For the text-containing cell, return its midpoint in (x, y) coordinate format. 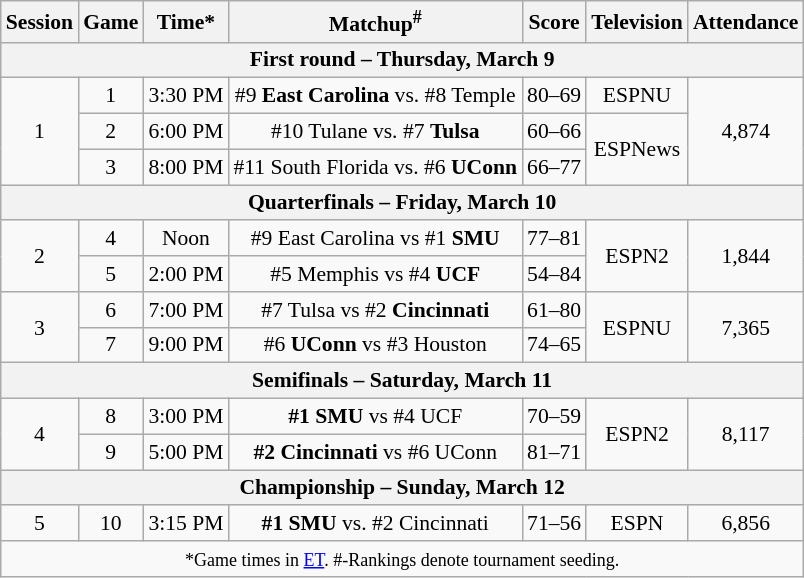
5:00 PM (186, 452)
First round – Thursday, March 9 (402, 60)
#11 South Florida vs. #6 UConn (375, 167)
61–80 (554, 310)
8,117 (746, 434)
Semifinals – Saturday, March 11 (402, 381)
80–69 (554, 96)
3:30 PM (186, 96)
Championship – Sunday, March 12 (402, 488)
Matchup# (375, 22)
2:00 PM (186, 274)
81–71 (554, 452)
10 (110, 524)
Attendance (746, 22)
71–56 (554, 524)
77–81 (554, 239)
9 (110, 452)
54–84 (554, 274)
6:00 PM (186, 132)
3:00 PM (186, 417)
70–59 (554, 417)
Television (637, 22)
#5 Memphis vs #4 UCF (375, 274)
1,844 (746, 256)
ESPNews (637, 150)
#1 SMU vs. #2 Cincinnati (375, 524)
*Game times in ET. #-Rankings denote tournament seeding. (402, 559)
9:00 PM (186, 345)
#10 Tulane vs. #7 Tulsa (375, 132)
#9 East Carolina vs. #8 Temple (375, 96)
4,874 (746, 132)
Score (554, 22)
#7 Tulsa vs #2 Cincinnati (375, 310)
ESPN (637, 524)
6 (110, 310)
7,365 (746, 328)
8 (110, 417)
#2 Cincinnati vs #6 UConn (375, 452)
Game (110, 22)
74–65 (554, 345)
Quarterfinals – Friday, March 10 (402, 203)
7:00 PM (186, 310)
Noon (186, 239)
8:00 PM (186, 167)
Time* (186, 22)
60–66 (554, 132)
6,856 (746, 524)
#6 UConn vs #3 Houston (375, 345)
#9 East Carolina vs #1 SMU (375, 239)
7 (110, 345)
66–77 (554, 167)
#1 SMU vs #4 UCF (375, 417)
Session (40, 22)
3:15 PM (186, 524)
